Locate the cell with the specified text and output its (X, Y) center coordinate. 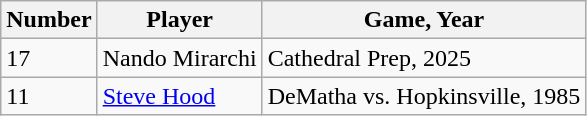
DeMatha vs. Hopkinsville, 1985 (424, 96)
Nando Mirarchi (180, 58)
Cathedral Prep, 2025 (424, 58)
Game, Year (424, 20)
17 (49, 58)
11 (49, 96)
Player (180, 20)
Steve Hood (180, 96)
Number (49, 20)
